Detect which cell encompasses the target text, then output its [X, Y] center coordinate. 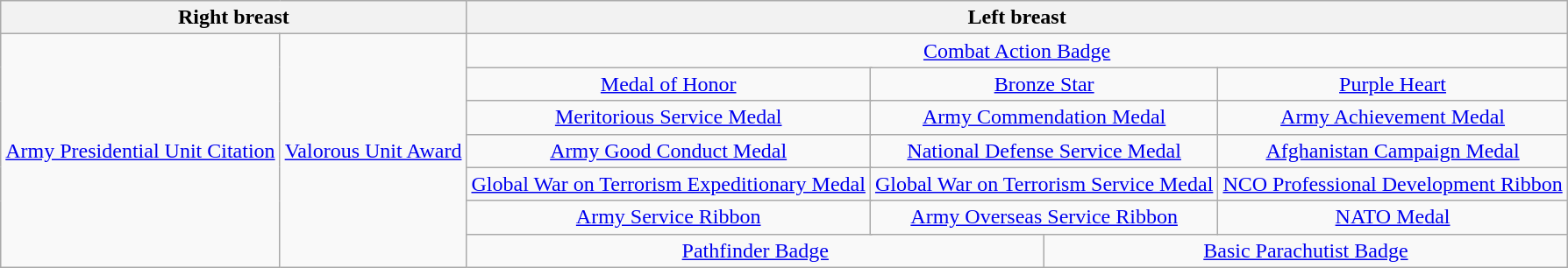
Right breast [233, 18]
Global War on Terrorism Expeditionary Medal [668, 184]
Global War on Terrorism Service Medal [1044, 184]
Army Good Conduct Medal [668, 151]
Basic Parachutist Badge [1307, 250]
Pathfinder Badge [756, 250]
Army Presidential Unit Citation [140, 151]
Combat Action Badge [1017, 51]
Army Commendation Medal [1044, 117]
Army Achievement Medal [1393, 117]
Bronze Star [1044, 84]
National Defense Service Medal [1044, 151]
Meritorious Service Medal [668, 117]
NATO Medal [1393, 217]
Valorous Unit Award [374, 151]
Afghanistan Campaign Medal [1393, 151]
Army Overseas Service Ribbon [1044, 217]
Left breast [1017, 18]
Army Service Ribbon [668, 217]
Purple Heart [1393, 84]
Medal of Honor [668, 84]
NCO Professional Development Ribbon [1393, 184]
